Provide the [X, Y] coordinate of the cell's center where the given text is located.  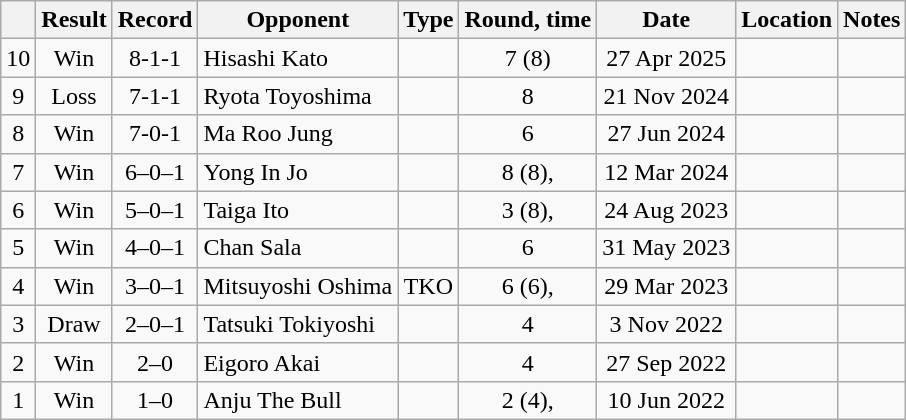
6 (6), [528, 286]
2 [18, 362]
Chan Sala [298, 248]
Hisashi Kato [298, 58]
10 Jun 2022 [666, 400]
Draw [74, 324]
27 Jun 2024 [666, 134]
Tatsuki Tokiyoshi [298, 324]
9 [18, 96]
3 (8), [528, 210]
27 Apr 2025 [666, 58]
1–0 [155, 400]
Location [787, 20]
Notes [872, 20]
Result [74, 20]
7-0-1 [155, 134]
5–0–1 [155, 210]
29 Mar 2023 [666, 286]
Record [155, 20]
7 (8) [528, 58]
10 [18, 58]
Loss [74, 96]
3–0–1 [155, 286]
7 [18, 172]
21 Nov 2024 [666, 96]
2–0 [155, 362]
Taiga Ito [298, 210]
Round, time [528, 20]
6–0–1 [155, 172]
4–0–1 [155, 248]
Date [666, 20]
12 Mar 2024 [666, 172]
2–0–1 [155, 324]
Yong In Jo [298, 172]
TKO [428, 286]
5 [18, 248]
3 Nov 2022 [666, 324]
Eigoro Akai [298, 362]
8 (8), [528, 172]
Opponent [298, 20]
Type [428, 20]
Ma Roo Jung [298, 134]
7-1-1 [155, 96]
8-1-1 [155, 58]
2 (4), [528, 400]
Ryota Toyoshima [298, 96]
31 May 2023 [666, 248]
Mitsuyoshi Oshima [298, 286]
1 [18, 400]
24 Aug 2023 [666, 210]
27 Sep 2022 [666, 362]
3 [18, 324]
Anju The Bull [298, 400]
